Output the [x, y] coordinate of the center of the cell containing the given text.  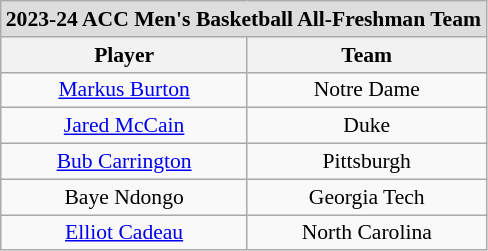
Team [366, 55]
Duke [366, 126]
Notre Dame [366, 90]
Bub Carrington [124, 162]
Player [124, 55]
North Carolina [366, 233]
Elliot Cadeau [124, 233]
Baye Ndongo [124, 197]
Markus Burton [124, 90]
Jared McCain [124, 126]
Georgia Tech [366, 197]
Pittsburgh [366, 162]
2023-24 ACC Men's Basketball All-Freshman Team [244, 19]
